Provide the (x, y) coordinate of the cell's center where the given text is located.  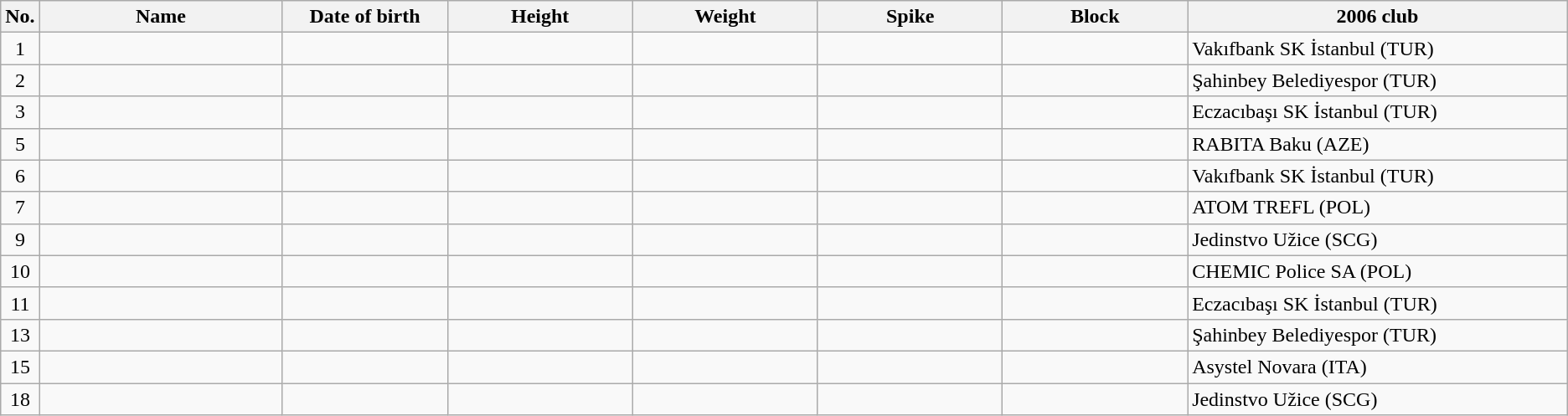
13 (20, 335)
Date of birth (365, 17)
11 (20, 303)
18 (20, 399)
Height (539, 17)
5 (20, 144)
ATOM TREFL (POL) (1378, 208)
RABITA Baku (AZE) (1378, 144)
Weight (725, 17)
2 (20, 80)
CHEMIC Police SA (POL) (1378, 271)
3 (20, 112)
2006 club (1378, 17)
Name (161, 17)
Block (1096, 17)
7 (20, 208)
9 (20, 239)
Spike (910, 17)
No. (20, 17)
1 (20, 49)
10 (20, 271)
15 (20, 367)
Asystel Novara (ITA) (1378, 367)
6 (20, 176)
